Return the [x, y] coordinate for the center point of the cell that contains the specified text.  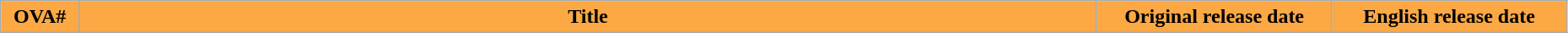
Title [589, 17]
OVA# [40, 17]
English release date [1449, 17]
Original release date [1214, 17]
